Identify which cell holds the provided text, then report its [X, Y] central coordinate. 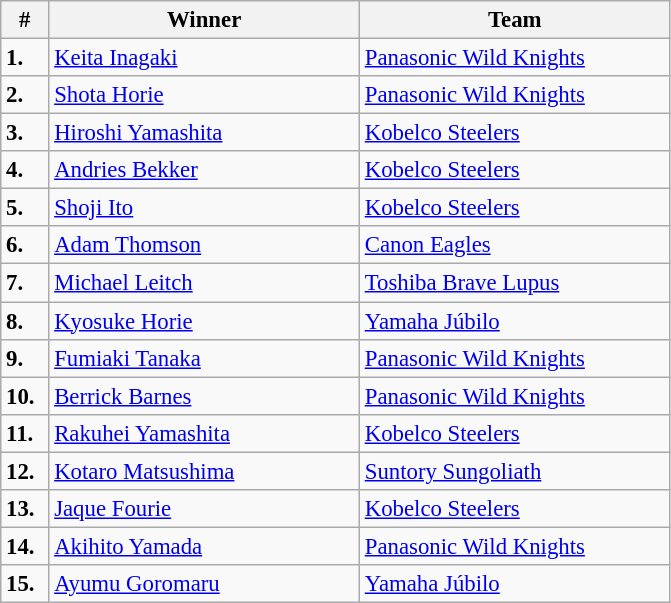
Canon Eagles [514, 245]
Rakuhei Yamashita [204, 433]
Team [514, 20]
6. [25, 245]
Suntory Sungoliath [514, 471]
Berrick Barnes [204, 396]
15. [25, 584]
Keita Inagaki [204, 58]
10. [25, 396]
Andries Bekker [204, 170]
5. [25, 208]
Kyosuke Horie [204, 321]
Shoji Ito [204, 208]
Fumiaki Tanaka [204, 358]
Akihito Yamada [204, 546]
Hiroshi Yamashita [204, 133]
9. [25, 358]
13. [25, 509]
14. [25, 546]
# [25, 20]
Winner [204, 20]
Jaque Fourie [204, 509]
11. [25, 433]
Michael Leitch [204, 283]
Adam Thomson [204, 245]
Shota Horie [204, 95]
7. [25, 283]
Ayumu Goromaru [204, 584]
8. [25, 321]
12. [25, 471]
1. [25, 58]
Toshiba Brave Lupus [514, 283]
3. [25, 133]
2. [25, 95]
4. [25, 170]
Kotaro Matsushima [204, 471]
